From the cell containing the given text, extract its center point as [x, y] coordinate. 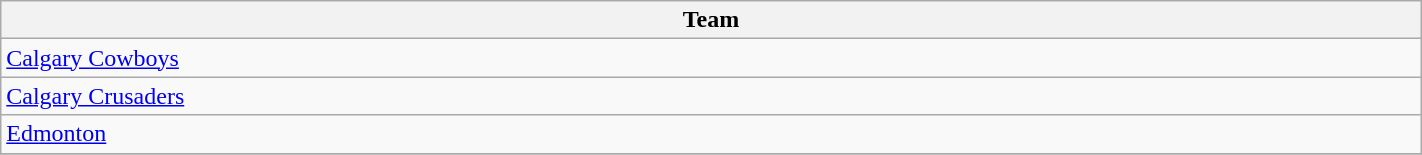
Calgary Cowboys [711, 58]
Team [711, 20]
Calgary Crusaders [711, 96]
Edmonton [711, 134]
